Detect which cell encompasses the target text, then output its (x, y) center coordinate. 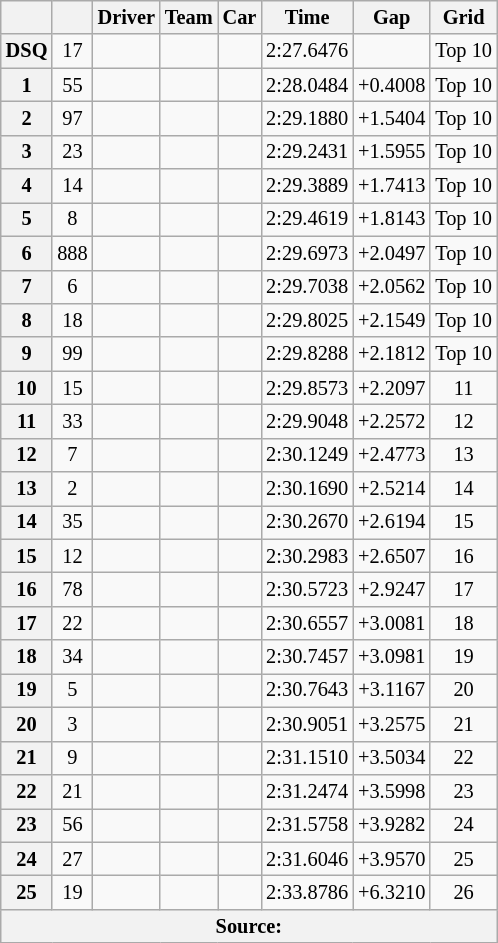
+3.5998 (392, 791)
10 (27, 388)
Source: (249, 926)
97 (72, 118)
+2.2572 (392, 421)
2:30.7457 (307, 657)
888 (72, 253)
2:31.2474 (307, 791)
2:30.6557 (307, 623)
+3.9282 (392, 825)
+3.1167 (392, 690)
2:30.9051 (307, 724)
78 (72, 589)
+2.5214 (392, 489)
+0.4008 (392, 85)
2:28.0484 (307, 85)
+2.1549 (392, 320)
2:33.8786 (307, 892)
2:29.1880 (307, 118)
2:30.7643 (307, 690)
+2.0497 (392, 253)
2:29.8288 (307, 354)
33 (72, 421)
34 (72, 657)
2:29.3889 (307, 186)
2:29.7038 (307, 287)
+2.4773 (392, 455)
+1.7413 (392, 186)
26 (464, 892)
55 (72, 85)
2:31.5758 (307, 825)
2:29.6973 (307, 253)
2:27.6476 (307, 51)
2:29.8573 (307, 388)
2:30.2670 (307, 522)
Team (189, 17)
2:30.1249 (307, 455)
99 (72, 354)
2:29.9048 (307, 421)
2:29.2431 (307, 152)
+1.5955 (392, 152)
+3.0981 (392, 657)
56 (72, 825)
1 (27, 85)
+2.2097 (392, 388)
Car (240, 17)
27 (72, 859)
+2.6507 (392, 556)
35 (72, 522)
+3.5034 (392, 758)
2:30.1690 (307, 489)
+2.6194 (392, 522)
Time (307, 17)
2:31.6046 (307, 859)
2:29.4619 (307, 219)
+2.1812 (392, 354)
DSQ (27, 51)
Driver (126, 17)
Grid (464, 17)
+1.8143 (392, 219)
Gap (392, 17)
2:30.2983 (307, 556)
2:30.5723 (307, 589)
4 (27, 186)
+1.5404 (392, 118)
+2.0562 (392, 287)
+2.9247 (392, 589)
+3.0081 (392, 623)
2:31.1510 (307, 758)
+3.9570 (392, 859)
+3.2575 (392, 724)
+6.3210 (392, 892)
2:29.8025 (307, 320)
